From the cell containing the given text, extract its center point as [X, Y] coordinate. 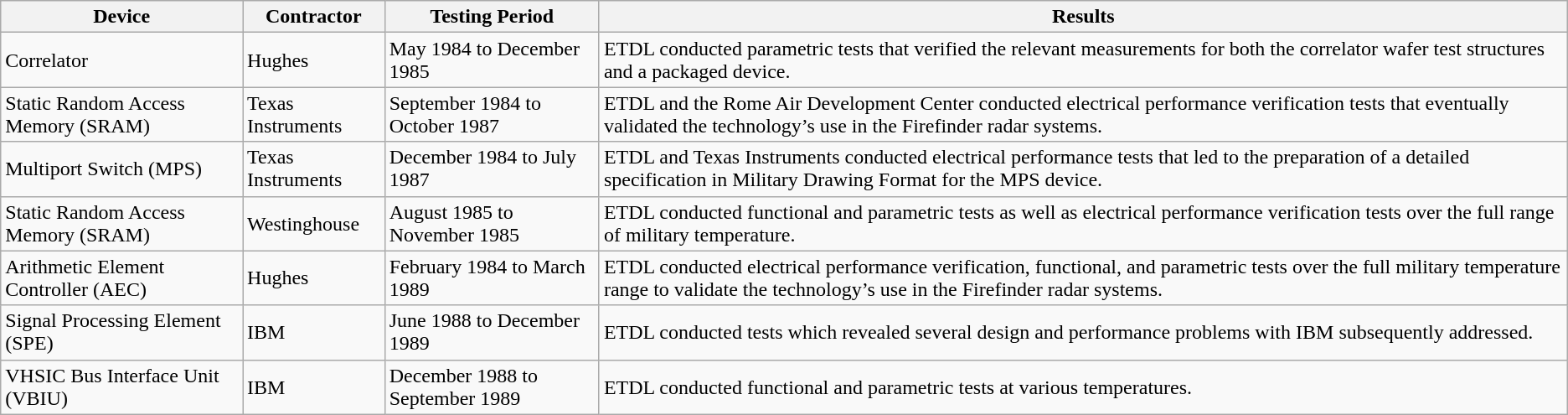
ETDL conducted tests which revealed several design and performance problems with IBM subsequently addressed. [1083, 332]
Westinghouse [314, 223]
December 1984 to July 1987 [492, 169]
June 1988 to December 1989 [492, 332]
Results [1083, 17]
September 1984 to October 1987 [492, 114]
ETDL conducted parametric tests that verified the relevant measurements for both the correlator wafer test structures and a packaged device. [1083, 60]
Device [122, 17]
February 1984 to March 1989 [492, 278]
December 1988 to September 1989 [492, 387]
ETDL conducted functional and parametric tests at various temperatures. [1083, 387]
Arithmetic Element Controller (AEC) [122, 278]
VHSIC Bus Interface Unit (VBIU) [122, 387]
Correlator [122, 60]
Testing Period [492, 17]
Contractor [314, 17]
August 1985 to November 1985 [492, 223]
ETDL conducted functional and parametric tests as well as electrical performance verification tests over the full range of military temperature. [1083, 223]
May 1984 to December 1985 [492, 60]
Multiport Switch (MPS) [122, 169]
Signal Processing Element (SPE) [122, 332]
